Output the (X, Y) coordinate of the center of the cell containing the given text.  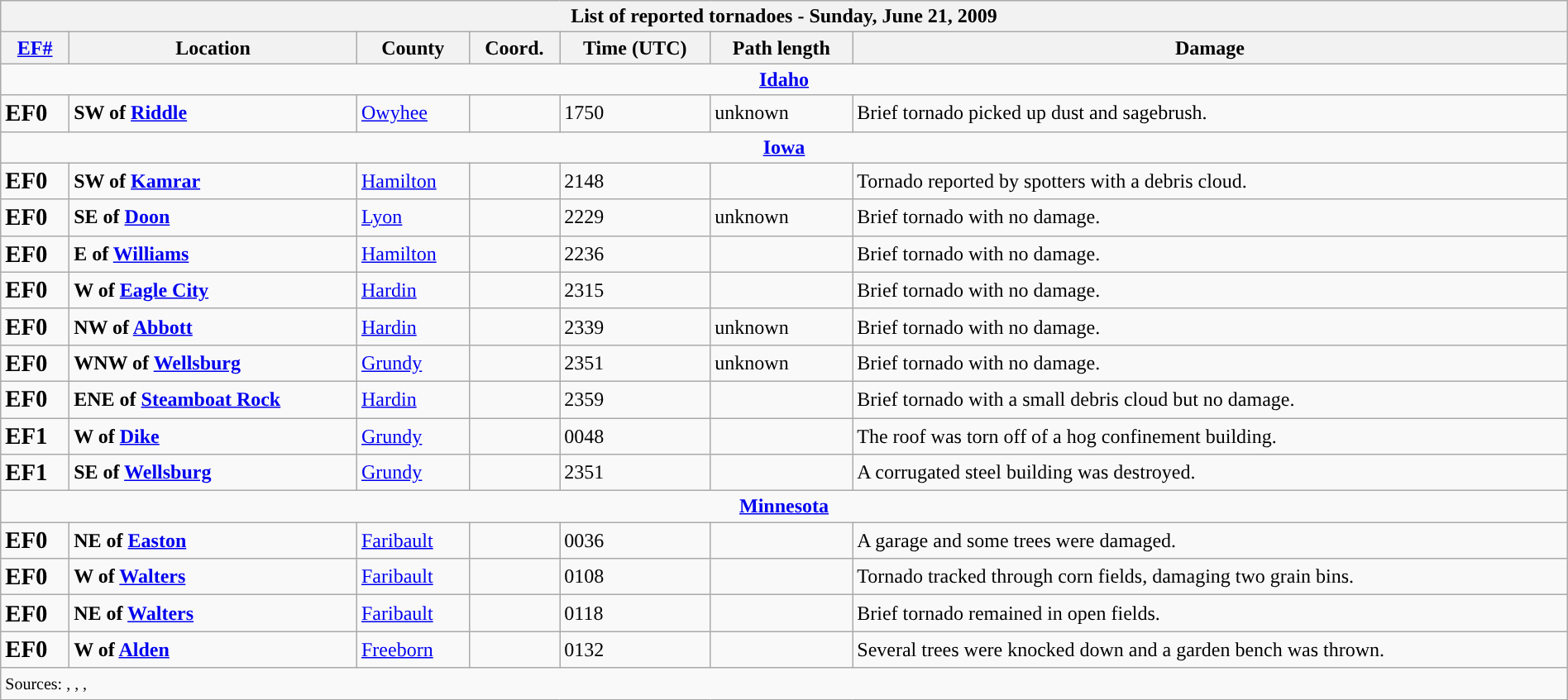
Location (213, 48)
WNW of Wellsburg (213, 363)
W of Dike (213, 436)
Time (UTC) (635, 48)
NE of Easton (213, 540)
Tornado reported by spotters with a debris cloud. (1210, 181)
1750 (635, 113)
Brief tornado with a small debris cloud but no damage. (1210, 399)
SW of Kamrar (213, 181)
Lyon (413, 217)
Sources: , , , (784, 683)
List of reported tornadoes - Sunday, June 21, 2009 (784, 17)
2339 (635, 326)
2148 (635, 181)
Iowa (784, 147)
Damage (1210, 48)
NW of Abbott (213, 326)
NE of Walters (213, 613)
SE of Wellsburg (213, 473)
Several trees were knocked down and a garden bench was thrown. (1210, 650)
Owyhee (413, 113)
Minnesota (784, 507)
Idaho (784, 79)
0132 (635, 650)
Brief tornado picked up dust and sagebrush. (1210, 113)
Freeborn (413, 650)
ENE of Steamboat Rock (213, 399)
County (413, 48)
SE of Doon (213, 217)
2359 (635, 399)
Brief tornado remained in open fields. (1210, 613)
0036 (635, 540)
SW of Riddle (213, 113)
W of Walters (213, 577)
0118 (635, 613)
The roof was torn off of a hog confinement building. (1210, 436)
2236 (635, 254)
Tornado tracked through corn fields, damaging two grain bins. (1210, 577)
0048 (635, 436)
EF# (35, 48)
Path length (782, 48)
2229 (635, 217)
Coord. (514, 48)
W of Eagle City (213, 290)
A garage and some trees were damaged. (1210, 540)
2315 (635, 290)
E of Williams (213, 254)
A corrugated steel building was destroyed. (1210, 473)
W of Alden (213, 650)
0108 (635, 577)
